Scan for the cell matching the given text and deliver its (X, Y) coordinate at center. 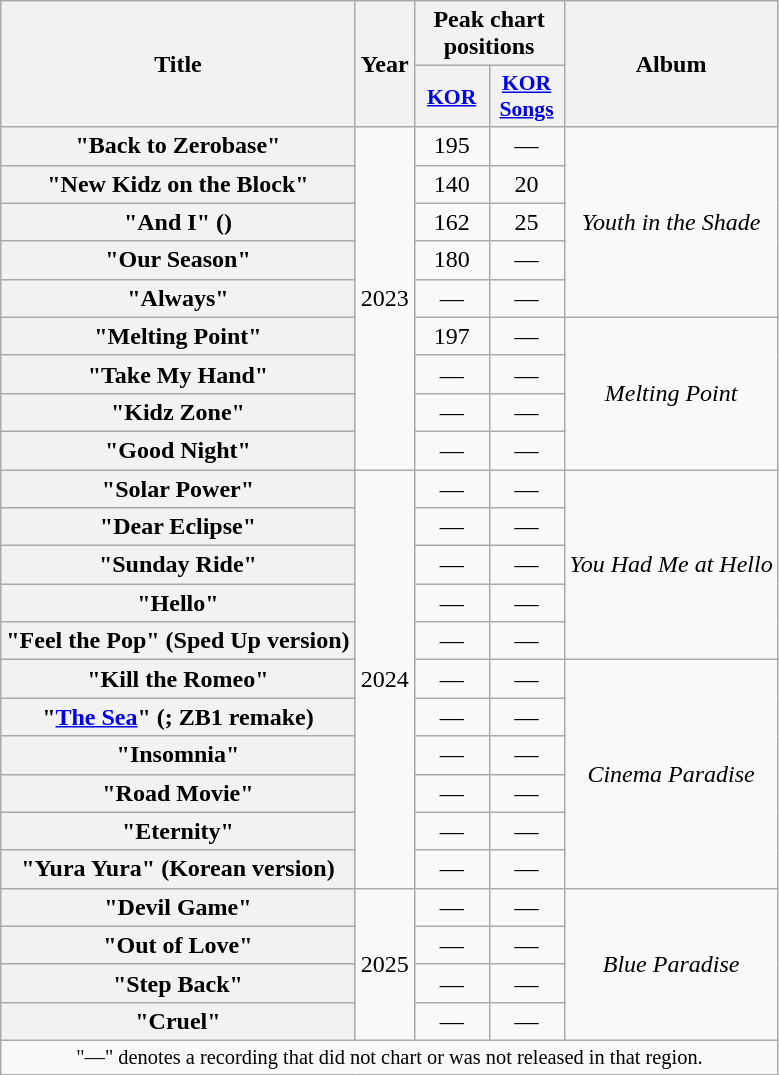
2025 (384, 964)
Title (178, 64)
2024 (384, 680)
"New Kidz on the Block" (178, 184)
Peak chart positions (489, 34)
You Had Me at Hello (671, 565)
"Kill the Romeo" (178, 679)
"Melting Point" (178, 336)
"Solar Power" (178, 489)
25 (526, 222)
"Our Season" (178, 260)
"Back to Zerobase" (178, 146)
"Out of Love" (178, 945)
Melting Point (671, 393)
Blue Paradise (671, 964)
"Road Movie" (178, 793)
"Always" (178, 298)
Cinema Paradise (671, 774)
140 (452, 184)
"Hello" (178, 603)
"Eternity" (178, 831)
KOR (452, 96)
"Insomnia" (178, 755)
"—" denotes a recording that did not chart or was not released in that region. (390, 1057)
"Feel the Pop" (Sped Up version) (178, 641)
"And I" () (178, 222)
"Take My Hand" (178, 374)
"Devil Game" (178, 907)
Year (384, 64)
"Good Night" (178, 450)
"The Sea" (; ZB1 remake) (178, 717)
162 (452, 222)
197 (452, 336)
Album (671, 64)
"Cruel" (178, 1021)
"Step Back" (178, 983)
180 (452, 260)
"Dear Eclipse" (178, 527)
195 (452, 146)
Youth in the Shade (671, 222)
2023 (384, 298)
KORSongs (526, 96)
20 (526, 184)
"Kidz Zone" (178, 412)
"Sunday Ride" (178, 565)
"Yura Yura" (Korean version) (178, 869)
